Return the [x, y] coordinate for the center point of the cell that contains the specified text.  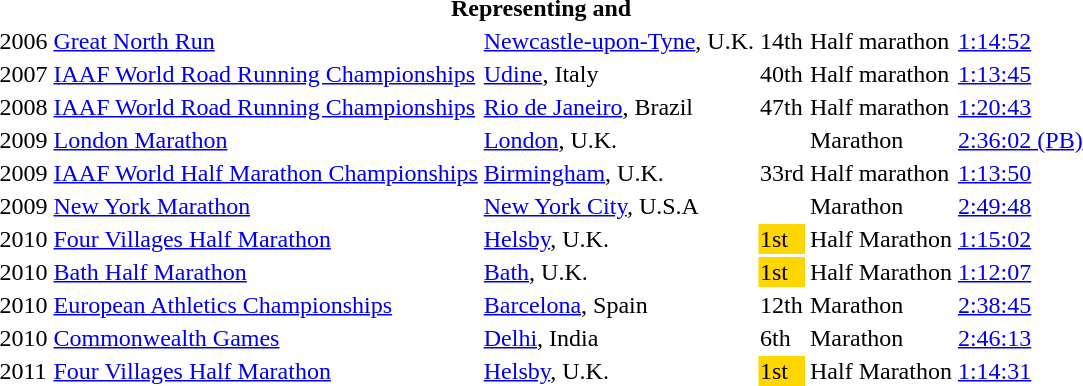
40th [782, 74]
London, U.K. [618, 140]
Rio de Janeiro, Brazil [618, 107]
6th [782, 338]
Birmingham, U.K. [618, 173]
47th [782, 107]
Udine, Italy [618, 74]
12th [782, 305]
New York City, U.S.A [618, 206]
London Marathon [266, 140]
Bath Half Marathon [266, 272]
Barcelona, Spain [618, 305]
33rd [782, 173]
Delhi, India [618, 338]
Great North Run [266, 41]
Newcastle-upon-Tyne, U.K. [618, 41]
14th [782, 41]
Commonwealth Games [266, 338]
Bath, U.K. [618, 272]
IAAF World Half Marathon Championships [266, 173]
New York Marathon [266, 206]
European Athletics Championships [266, 305]
